From the cell containing the given text, extract its center point as (X, Y) coordinate. 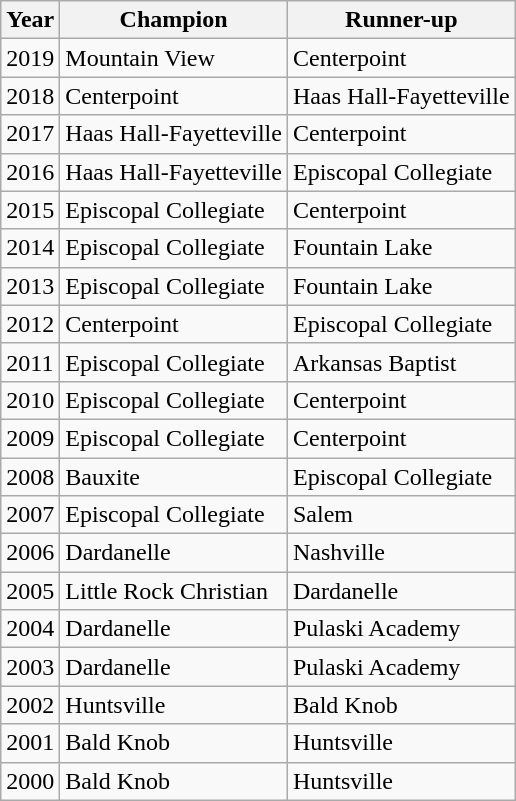
2006 (30, 553)
Champion (174, 20)
2009 (30, 438)
2016 (30, 172)
2015 (30, 210)
Little Rock Christian (174, 591)
Mountain View (174, 58)
2003 (30, 667)
2013 (30, 286)
Nashville (401, 553)
2017 (30, 134)
2018 (30, 96)
2005 (30, 591)
2004 (30, 629)
2007 (30, 515)
Runner-up (401, 20)
Arkansas Baptist (401, 362)
2008 (30, 477)
2001 (30, 743)
Salem (401, 515)
Year (30, 20)
2011 (30, 362)
2019 (30, 58)
2000 (30, 781)
2002 (30, 705)
2012 (30, 324)
2014 (30, 248)
Bauxite (174, 477)
2010 (30, 400)
